Extract the [x, y] coordinate from the center of the cell holding the provided text.  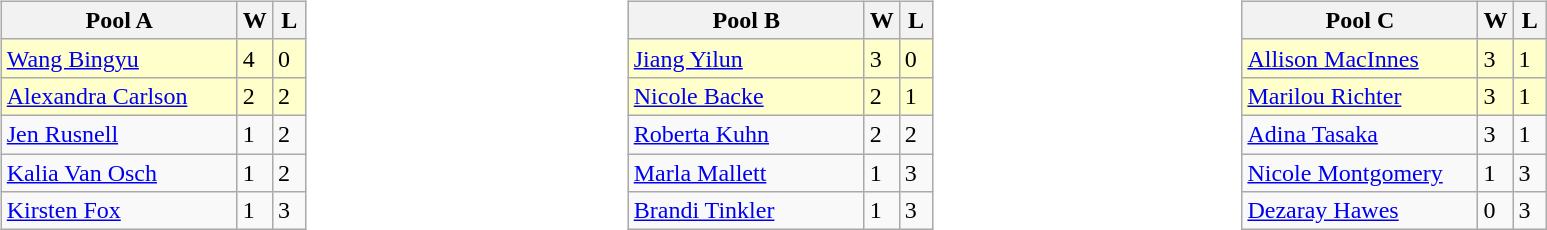
Nicole Backe [746, 96]
Adina Tasaka [1360, 134]
Kalia Van Osch [119, 173]
Kirsten Fox [119, 211]
Pool A [119, 20]
Pool B [746, 20]
Alexandra Carlson [119, 96]
Allison MacInnes [1360, 58]
Roberta Kuhn [746, 134]
4 [254, 58]
Pool C [1360, 20]
Wang Bingyu [119, 58]
Jen Rusnell [119, 134]
Dezaray Hawes [1360, 211]
Marilou Richter [1360, 96]
Brandi Tinkler [746, 211]
Marla Mallett [746, 173]
Nicole Montgomery [1360, 173]
Jiang Yilun [746, 58]
